Scan for the cell matching the given text and deliver its [x, y] coordinate at center. 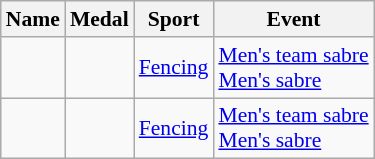
Sport [174, 19]
Medal [100, 19]
Name [33, 19]
Event [293, 19]
